Scan for the cell matching the given text and deliver its [x, y] coordinate at center. 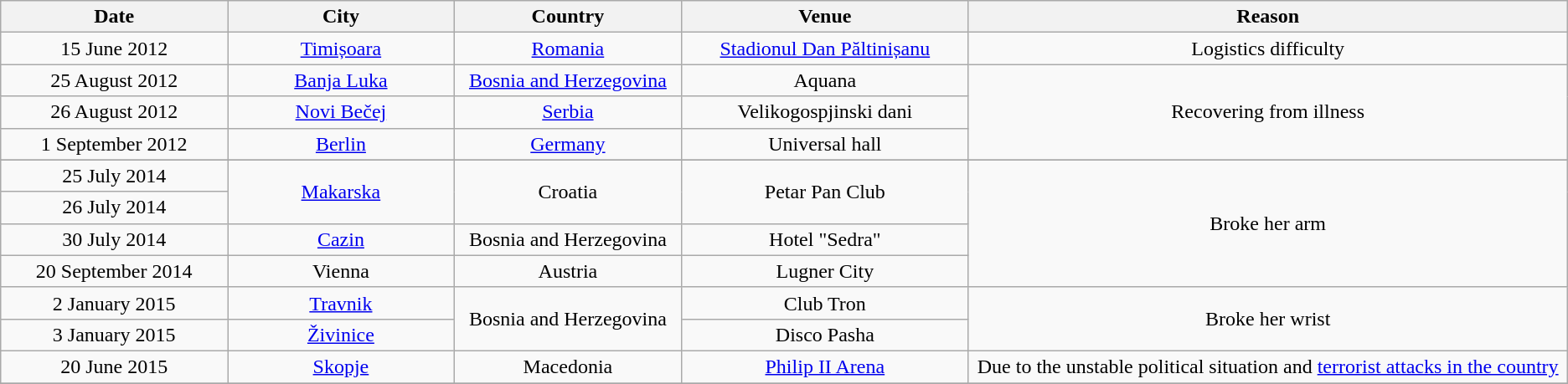
Lugner City [825, 271]
Makarska [342, 192]
Logistics difficulty [1268, 49]
Petar Pan Club [825, 192]
Due to the unstable political situation and terrorist attacks in the country [1268, 366]
City [342, 17]
30 July 2014 [114, 239]
Travnik [342, 303]
Universal hall [825, 144]
Venue [825, 17]
Germany [568, 144]
Date [114, 17]
25 July 2014 [114, 176]
Živinice [342, 335]
3 January 2015 [114, 335]
Croatia [568, 192]
Cazin [342, 239]
Novi Bečej [342, 112]
Timișoara [342, 49]
Austria [568, 271]
Vienna [342, 271]
20 June 2015 [114, 366]
Serbia [568, 112]
Aquana [825, 80]
Macedonia [568, 366]
Hotel "Sedra" [825, 239]
Reason [1268, 17]
2 January 2015 [114, 303]
Recovering from illness [1268, 112]
Berlin [342, 144]
25 August 2012 [114, 80]
26 August 2012 [114, 112]
15 June 2012 [114, 49]
Philip II Arena [825, 366]
Country [568, 17]
Broke her wrist [1268, 319]
20 September 2014 [114, 271]
Stadionul Dan Păltinișanu [825, 49]
Broke her arm [1268, 223]
Romania [568, 49]
1 September 2012 [114, 144]
Club Tron [825, 303]
Disco Pasha [825, 335]
Skopje [342, 366]
26 July 2014 [114, 207]
Velikogospjinski dani [825, 112]
Banja Luka [342, 80]
